Output the (x, y) coordinate of the center of the cell containing the given text.  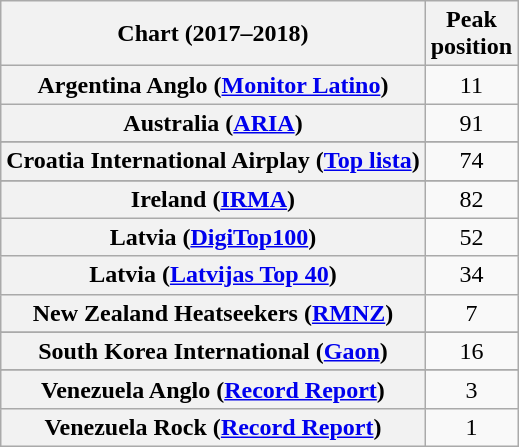
Australia (ARIA) (213, 123)
New Zealand Heatseekers (RMNZ) (213, 313)
74 (471, 161)
16 (471, 351)
34 (471, 275)
52 (471, 237)
Ireland (IRMA) (213, 199)
Venezuela Anglo (Record Report) (213, 389)
91 (471, 123)
South Korea International (Gaon) (213, 351)
Venezuela Rock (Record Report) (213, 427)
7 (471, 313)
1 (471, 427)
Peak position (471, 34)
Argentina Anglo (Monitor Latino) (213, 85)
11 (471, 85)
Chart (2017–2018) (213, 34)
Latvia (Latvijas Top 40) (213, 275)
3 (471, 389)
Latvia (DigiTop100) (213, 237)
Croatia International Airplay (Top lista) (213, 161)
82 (471, 199)
